Determine the [X, Y] coordinate at the center of the cell enclosing the given text.  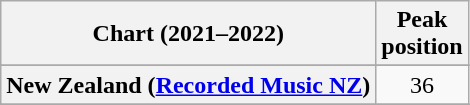
36 [422, 85]
New Zealand (Recorded Music NZ) [188, 85]
Peakposition [422, 34]
Chart (2021–2022) [188, 34]
